Scan for the cell matching the given text and deliver its [X, Y] coordinate at center. 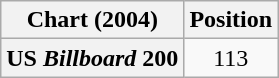
US Billboard 200 [92, 58]
Position [231, 20]
113 [231, 58]
Chart (2004) [92, 20]
